From the cell containing the given text, extract its center point as (x, y) coordinate. 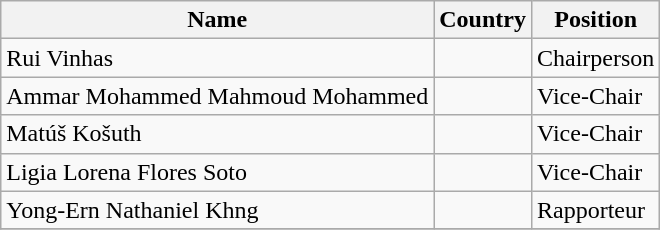
Rapporteur (595, 210)
Name (218, 20)
Matúš Košuth (218, 134)
Yong-Ern Nathaniel Khng (218, 210)
Country (483, 20)
Position (595, 20)
Rui Vinhas (218, 58)
Ligia Lorena Flores Soto (218, 172)
Ammar Mohammed Mahmoud Mohammed (218, 96)
Chairperson (595, 58)
